Determine the [X, Y] coordinate at the center of the cell enclosing the given text.  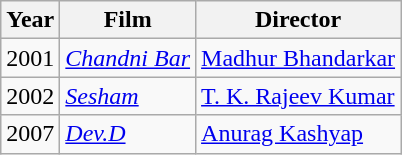
Dev.D [128, 134]
2007 [30, 134]
T. K. Rajeev Kumar [298, 96]
Madhur Bhandarkar [298, 58]
Film [128, 20]
2002 [30, 96]
Director [298, 20]
Chandni Bar [128, 58]
Sesham [128, 96]
2001 [30, 58]
Year [30, 20]
Anurag Kashyap [298, 134]
